Capture the cell that displays the provided text and extract its [X, Y] central coordinate. 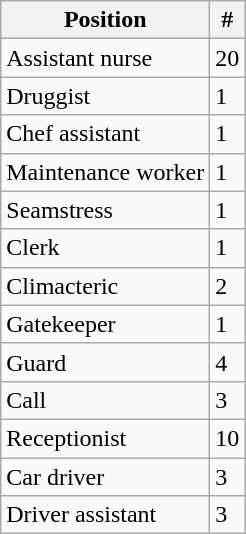
Seamstress [106, 210]
Gatekeeper [106, 324]
Clerk [106, 248]
4 [228, 362]
Druggist [106, 96]
10 [228, 438]
Chef assistant [106, 134]
Maintenance worker [106, 172]
Assistant nurse [106, 58]
2 [228, 286]
Receptionist [106, 438]
# [228, 20]
Climacteric [106, 286]
Position [106, 20]
Call [106, 400]
Guard [106, 362]
Driver assistant [106, 515]
Car driver [106, 477]
20 [228, 58]
